For the text-containing cell, return its midpoint in (x, y) coordinate format. 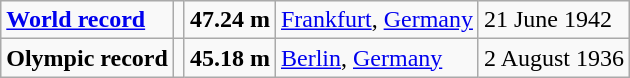
2 August 1936 (554, 58)
Olympic record (88, 58)
45.18 m (230, 58)
World record (88, 20)
47.24 m (230, 20)
21 June 1942 (554, 20)
Berlin, Germany (376, 58)
Frankfurt, Germany (376, 20)
